Determine the (X, Y) coordinate at the center of the cell enclosing the given text.  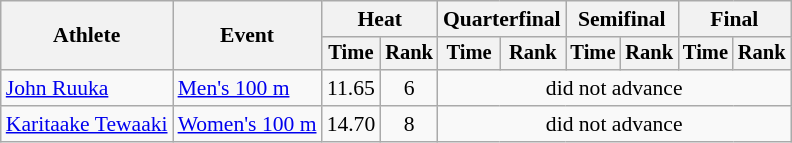
Quarterfinal (502, 19)
Event (248, 36)
John Ruuka (87, 88)
Karitaake Tewaaki (87, 124)
14.70 (352, 124)
6 (409, 88)
Men's 100 m (248, 88)
Athlete (87, 36)
11.65 (352, 88)
Heat (380, 19)
Semifinal (622, 19)
8 (409, 124)
Women's 100 m (248, 124)
Final (734, 19)
